Detect which cell encompasses the target text, then output its (x, y) center coordinate. 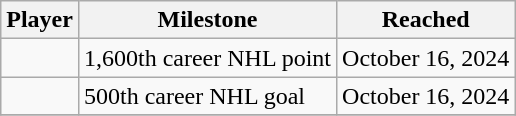
Reached (426, 20)
500th career NHL goal (207, 96)
1,600th career NHL point (207, 58)
Player (40, 20)
Milestone (207, 20)
